Search for the cell housing the specified text and yield its [X, Y] center coordinate. 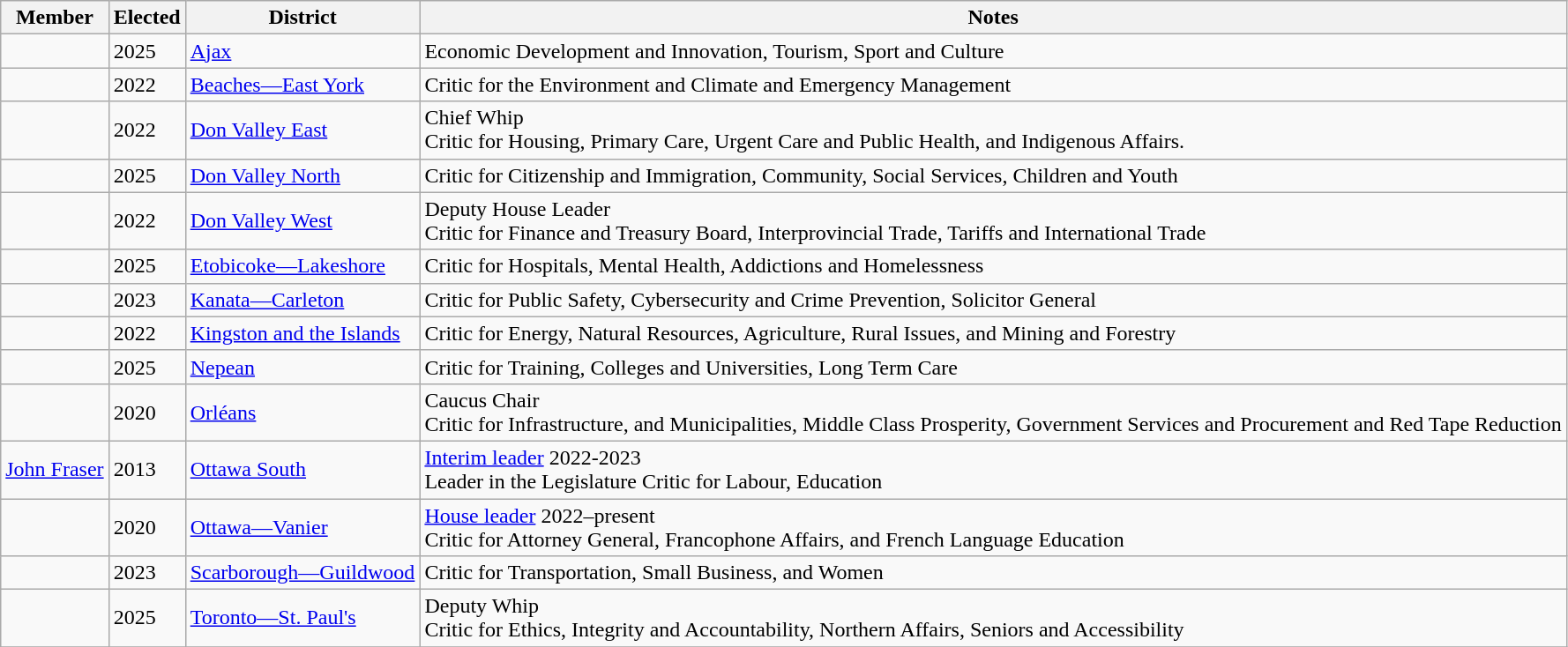
Kanata—Carleton [302, 300]
Don Valley West [302, 220]
Nepean [302, 367]
Don Valley East [302, 130]
Ottawa South [302, 469]
Critic for Hospitals, Mental Health, Addictions and Homelessness [993, 266]
Critic for Public Safety, Cybersecurity and Crime Prevention, Solicitor General [993, 300]
Critic for Energy, Natural Resources, Agriculture, Rural Issues, and Mining and Forestry [993, 333]
John Fraser [55, 469]
Etobicoke—Lakeshore [302, 266]
Kingston and the Islands [302, 333]
Critic for the Environment and Climate and Emergency Management [993, 85]
Economic Development and Innovation, Tourism, Sport and Culture [993, 51]
Deputy WhipCritic for Ethics, Integrity and Accountability, Northern Affairs, Seniors and Accessibility [993, 619]
Interim leader 2022-2023Leader in the Legislature Critic for Labour, Education [993, 469]
Chief WhipCritic for Housing, Primary Care, Urgent Care and Public Health, and Indigenous Affairs. [993, 130]
Member [55, 18]
Notes [993, 18]
Beaches—East York [302, 85]
Critic for Transportation, Small Business, and Women [993, 573]
Ottawa—Vanier [302, 527]
Toronto—St. Paul's [302, 619]
Scarborough—Guildwood [302, 573]
Caucus ChairCritic for Infrastructure, and Municipalities, Middle Class Prosperity, Government Services and Procurement and Red Tape Reduction [993, 413]
House leader 2022–presentCritic for Attorney General, Francophone Affairs, and French Language Education [993, 527]
Critic for Training, Colleges and Universities, Long Term Care [993, 367]
Elected [146, 18]
Don Valley North [302, 175]
District [302, 18]
Critic for Citizenship and Immigration, Community, Social Services, Children and Youth [993, 175]
Orléans [302, 413]
2013 [146, 469]
Deputy House LeaderCritic for Finance and Treasury Board, Interprovincial Trade, Tariffs and International Trade [993, 220]
Ajax [302, 51]
